Extract the (X, Y) coordinate from the center of the cell holding the provided text.  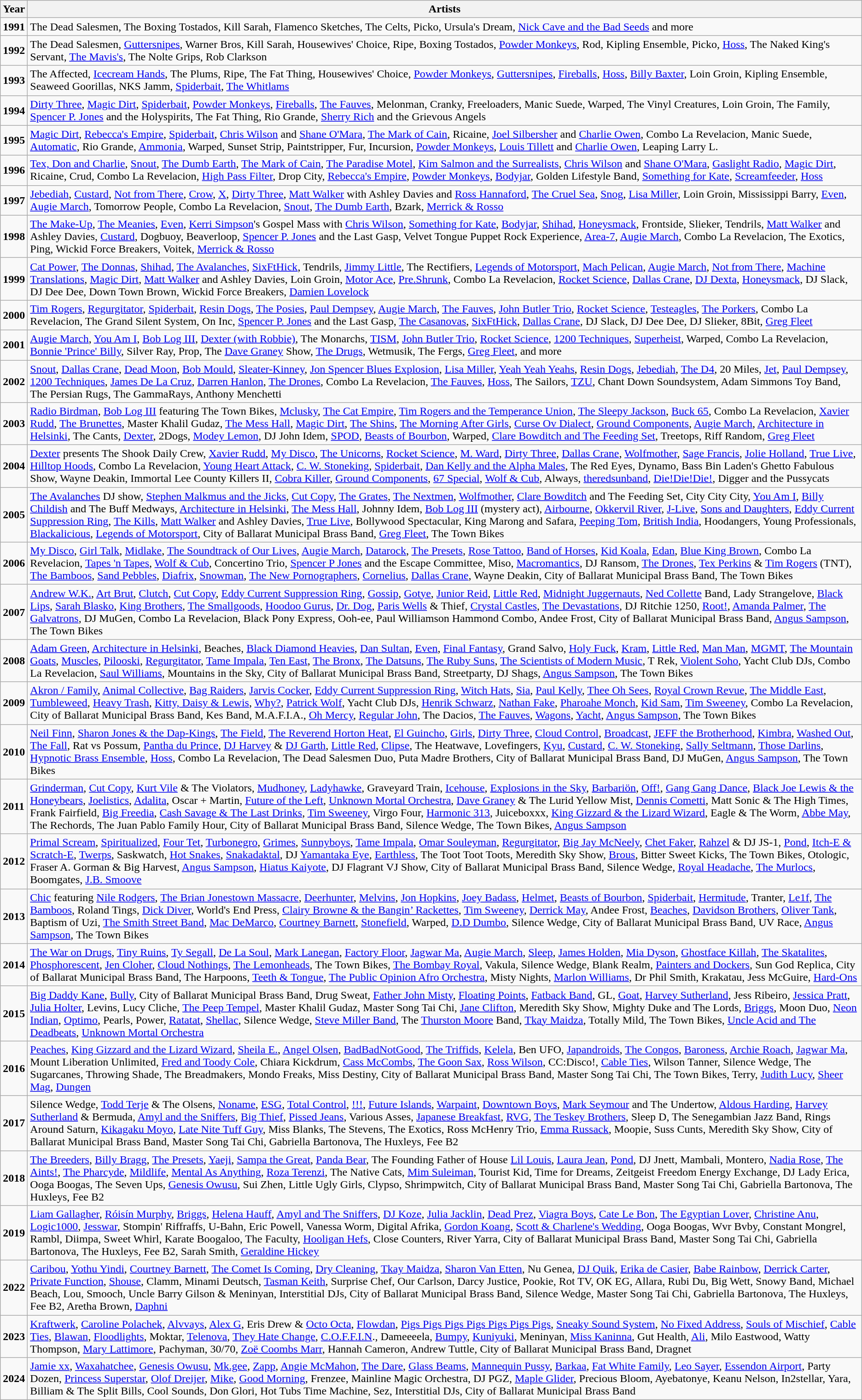
2018 (14, 1178)
1994 (14, 111)
2007 (14, 612)
2001 (14, 345)
Artists (445, 9)
2013 (14, 916)
2005 (14, 515)
2000 (14, 315)
2010 (14, 752)
2009 (14, 703)
1993 (14, 80)
1996 (14, 170)
2008 (14, 661)
1992 (14, 51)
1998 (14, 236)
1991 (14, 27)
2016 (14, 1068)
2015 (14, 1013)
The Dead Salesmen, The Boxing Tostados, Kill Sarah, Flamenco Sketches, The Celts, Picko, Ursula's Dream, Nick Cave and the Bad Seeds and more (445, 27)
2023 (14, 1336)
1997 (14, 200)
2004 (14, 466)
2002 (14, 381)
Year (14, 9)
1999 (14, 279)
2014 (14, 965)
2006 (14, 563)
2011 (14, 806)
2022 (14, 1288)
1995 (14, 140)
2003 (14, 424)
2017 (14, 1123)
2012 (14, 861)
2019 (14, 1233)
2024 (14, 1379)
